Scan for the cell matching the given text and deliver its (x, y) coordinate at center. 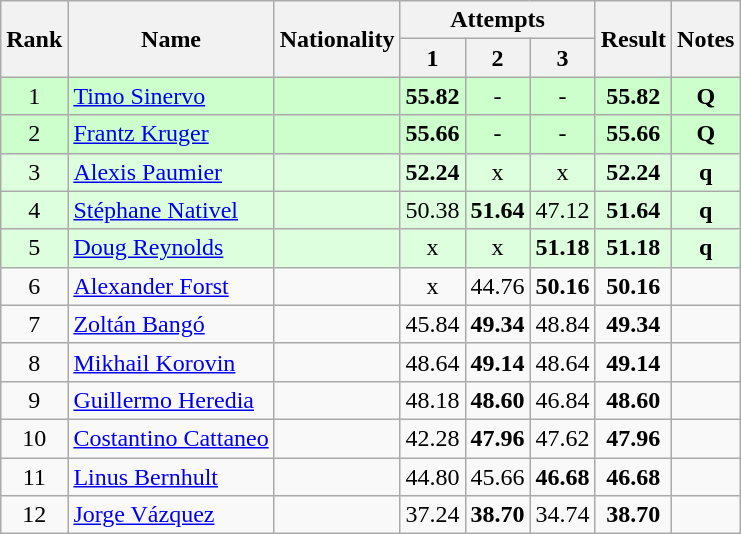
37.24 (432, 515)
44.80 (432, 477)
Mikhail Korovin (171, 362)
4 (34, 210)
8 (34, 362)
Attempts (498, 20)
48.18 (432, 400)
Guillermo Heredia (171, 400)
47.12 (562, 210)
Alexis Paumier (171, 172)
Nationality (337, 39)
Doug Reynolds (171, 248)
Rank (34, 39)
Name (171, 39)
Frantz Kruger (171, 134)
5 (34, 248)
Zoltán Bangó (171, 324)
44.76 (498, 286)
6 (34, 286)
10 (34, 438)
Stéphane Nativel (171, 210)
42.28 (432, 438)
Jorge Vázquez (171, 515)
Costantino Cattaneo (171, 438)
12 (34, 515)
50.38 (432, 210)
Timo Sinervo (171, 96)
Notes (706, 39)
Result (633, 39)
34.74 (562, 515)
Alexander Forst (171, 286)
7 (34, 324)
Linus Bernhult (171, 477)
45.66 (498, 477)
47.62 (562, 438)
11 (34, 477)
45.84 (432, 324)
46.84 (562, 400)
9 (34, 400)
48.84 (562, 324)
